Scan for the cell matching the given text and deliver its (x, y) coordinate at center. 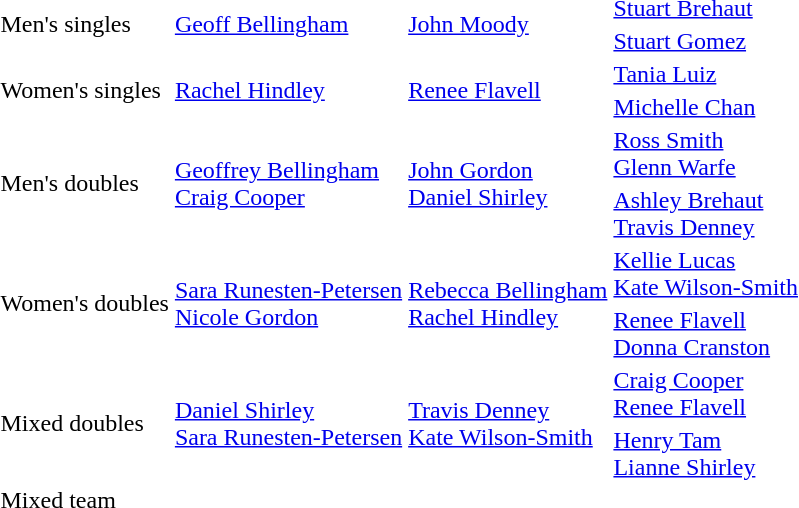
John Gordon Daniel Shirley (508, 184)
Daniel Shirley Sara Runesten-Petersen (288, 424)
Renee Flavell (508, 90)
Rachel Hindley (288, 90)
Travis Denney Kate Wilson-Smith (508, 424)
Sara Runesten-Petersen Nicole Gordon (288, 304)
Geoffrey Bellingham Craig Cooper (288, 184)
Rebecca Bellingham Rachel Hindley (508, 304)
